For the text-containing cell, return its midpoint in [x, y] coordinate format. 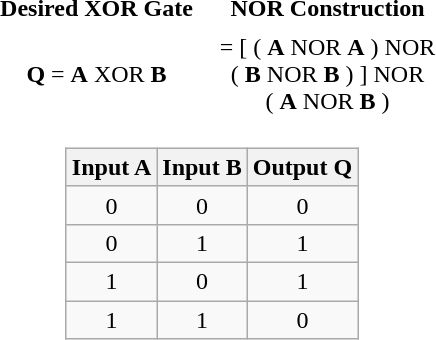
Input B [202, 167]
Output Q [302, 167]
Input A [111, 167]
